Scan for the cell matching the given text and deliver its [X, Y] coordinate at center. 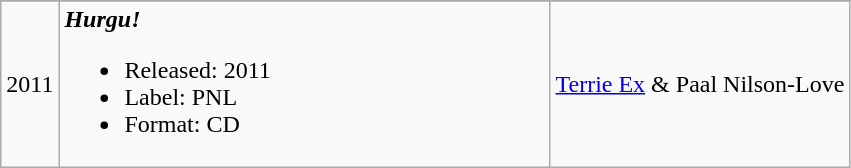
2011 [30, 84]
Terrie Ex & Paal Nilson-Love [700, 84]
Hurgu!Released: 2011Label: PNL Format: CD [304, 84]
